Determine the (X, Y) coordinate at the center of the cell enclosing the given text.  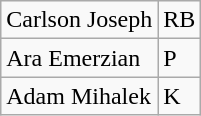
P (180, 58)
Ara Emerzian (80, 58)
RB (180, 20)
K (180, 96)
Adam Mihalek (80, 96)
Carlson Joseph (80, 20)
